Capture the cell that displays the provided text and extract its [x, y] central coordinate. 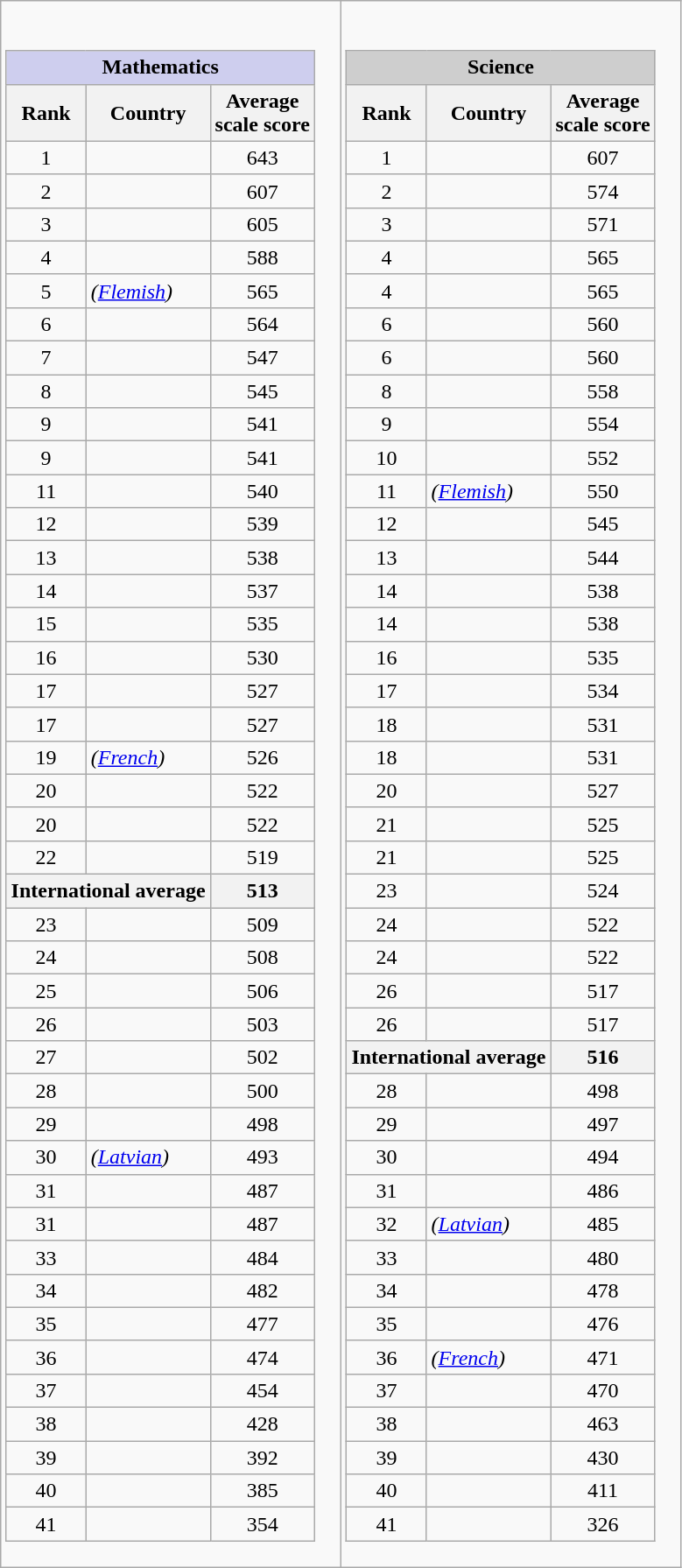
500 [263, 1091]
470 [602, 1390]
25 [46, 991]
537 [263, 591]
643 [263, 158]
482 [263, 1290]
493 [263, 1157]
463 [602, 1424]
539 [263, 524]
27 [46, 1058]
392 [263, 1458]
385 [263, 1491]
554 [602, 425]
454 [263, 1390]
540 [263, 491]
605 [263, 224]
588 [263, 257]
19 [46, 757]
480 [602, 1257]
5 [46, 291]
430 [602, 1458]
354 [263, 1524]
22 [46, 857]
32 [387, 1224]
509 [263, 925]
411 [602, 1491]
10 [387, 458]
497 [602, 1124]
547 [263, 358]
550 [602, 491]
508 [263, 958]
477 [263, 1324]
519 [263, 857]
485 [602, 1224]
476 [602, 1324]
571 [602, 224]
544 [602, 558]
502 [263, 1058]
552 [602, 458]
530 [263, 657]
558 [602, 391]
513 [263, 891]
Mathematics [160, 67]
7 [46, 358]
326 [602, 1524]
574 [602, 191]
15 [46, 624]
471 [602, 1357]
474 [263, 1357]
478 [602, 1290]
506 [263, 991]
516 [602, 1058]
524 [602, 891]
428 [263, 1424]
Science [501, 67]
486 [602, 1191]
534 [602, 691]
494 [602, 1157]
526 [263, 757]
484 [263, 1257]
564 [263, 324]
503 [263, 1024]
